From the cell containing the given text, extract its center point as (X, Y) coordinate. 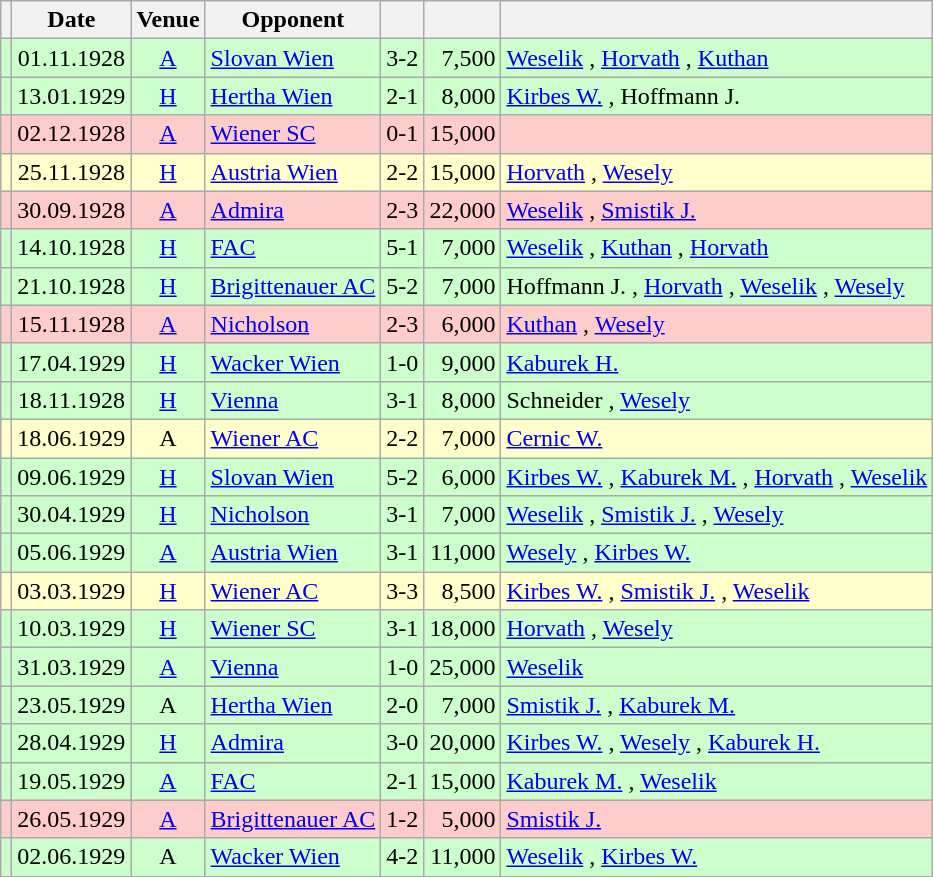
18,000 (462, 629)
Date (72, 20)
31.03.1929 (72, 667)
17.04.1929 (72, 362)
21.10.1928 (72, 286)
09.06.1929 (72, 477)
23.05.1929 (72, 705)
25,000 (462, 667)
Weselik , Kuthan , Horvath (717, 248)
9,000 (462, 362)
8,500 (462, 591)
Weselik , Horvath , Kuthan (717, 58)
Smistik J. (717, 819)
5-1 (402, 248)
Kaburek M. , Weselik (717, 781)
03.03.1929 (72, 591)
19.05.1929 (72, 781)
Kirbes W. , Hoffmann J. (717, 96)
20,000 (462, 743)
Kaburek H. (717, 362)
05.06.1929 (72, 553)
30.04.1929 (72, 515)
Weselik (717, 667)
Kirbes W. , Smistik J. , Weselik (717, 591)
14.10.1928 (72, 248)
01.11.1928 (72, 58)
18.06.1929 (72, 438)
3-3 (402, 591)
Wesely , Kirbes W. (717, 553)
2-0 (402, 705)
25.11.1928 (72, 172)
3-0 (402, 743)
Smistik J. , Kaburek M. (717, 705)
1-2 (402, 819)
3-2 (402, 58)
Kirbes W. , Wesely , Kaburek H. (717, 743)
Schneider , Wesely (717, 400)
5,000 (462, 819)
Kuthan , Wesely (717, 324)
Opponent (293, 20)
Kirbes W. , Kaburek M. , Horvath , Weselik (717, 477)
Venue (168, 20)
15.11.1928 (72, 324)
0-1 (402, 134)
Weselik , Kirbes W. (717, 857)
Cernic W. (717, 438)
Weselik , Smistik J. (717, 210)
26.05.1929 (72, 819)
02.12.1928 (72, 134)
02.06.1929 (72, 857)
4-2 (402, 857)
28.04.1929 (72, 743)
18.11.1928 (72, 400)
10.03.1929 (72, 629)
7,500 (462, 58)
30.09.1928 (72, 210)
22,000 (462, 210)
Hoffmann J. , Horvath , Weselik , Wesely (717, 286)
Weselik , Smistik J. , Wesely (717, 515)
13.01.1929 (72, 96)
